Pinpoint the cell where the given text exists, returning its [X, Y] midpoint coordinate. 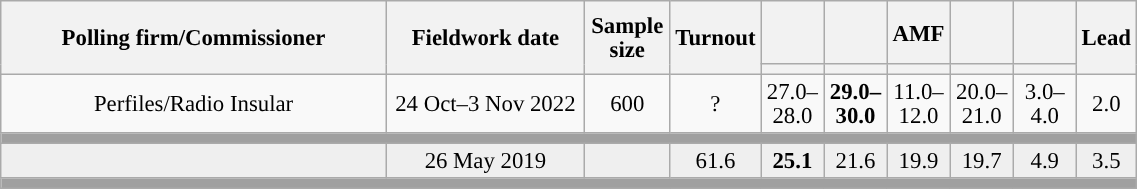
Lead [1106, 38]
3.5 [1106, 162]
11.0–12.0 [918, 104]
Perfiles/Radio Insular [194, 104]
3.0–4.0 [1044, 104]
19.7 [982, 162]
29.0–30.0 [856, 104]
Fieldwork date [485, 38]
21.6 [856, 162]
20.0–21.0 [982, 104]
24 Oct–3 Nov 2022 [485, 104]
19.9 [918, 162]
600 [627, 104]
2.0 [1106, 104]
Polling firm/Commissioner [194, 38]
Sample size [627, 38]
25.1 [792, 162]
27.0–28.0 [792, 104]
26 May 2019 [485, 162]
61.6 [716, 162]
? [716, 104]
4.9 [1044, 162]
AMF [918, 32]
Turnout [716, 38]
